Determine the (x, y) coordinate at the center of the cell enclosing the given text.  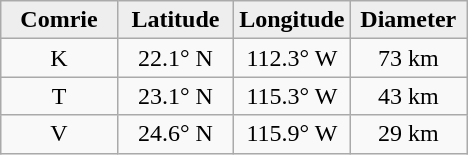
V (59, 134)
73 km (408, 58)
115.9° W (292, 134)
23.1° N (175, 96)
Diameter (408, 20)
29 km (408, 134)
115.3° W (292, 96)
Latitude (175, 20)
43 km (408, 96)
24.6° N (175, 134)
112.3° W (292, 58)
K (59, 58)
Comrie (59, 20)
22.1° N (175, 58)
T (59, 96)
Longitude (292, 20)
